Locate the cell with the specified text and output its [X, Y] center coordinate. 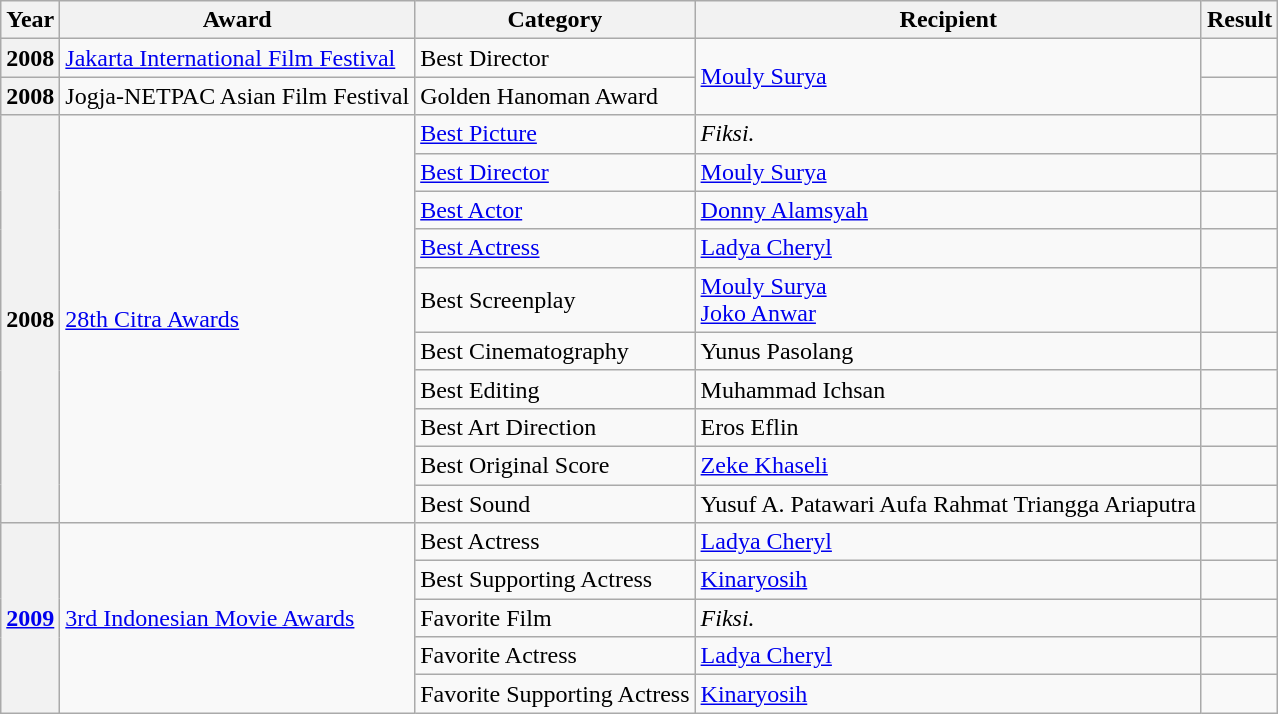
Best Picture [555, 134]
Best Actor [555, 210]
Yunus Pasolang [948, 351]
Category [555, 20]
Year [30, 20]
Donny Alamsyah [948, 210]
Zeke Khaseli [948, 465]
3rd Indonesian Movie Awards [238, 618]
Favorite Actress [555, 656]
Best Supporting Actress [555, 580]
Jogja-NETPAC Asian Film Festival [238, 96]
Result [1239, 20]
Best Original Score [555, 465]
Golden Hanoman Award [555, 96]
Favorite Supporting Actress [555, 694]
Recipient [948, 20]
Best Editing [555, 389]
Best Cinematography [555, 351]
Best Screenplay [555, 300]
Favorite Film [555, 618]
Best Art Direction [555, 427]
Best Sound [555, 503]
Award [238, 20]
2009 [30, 618]
Yusuf A. Patawari Aufa Rahmat Triangga Ariaputra [948, 503]
Jakarta International Film Festival [238, 58]
Muhammad Ichsan [948, 389]
Eros Eflin [948, 427]
Mouly SuryaJoko Anwar [948, 300]
28th Citra Awards [238, 319]
